Output the [x, y] coordinate of the center of the cell containing the given text.  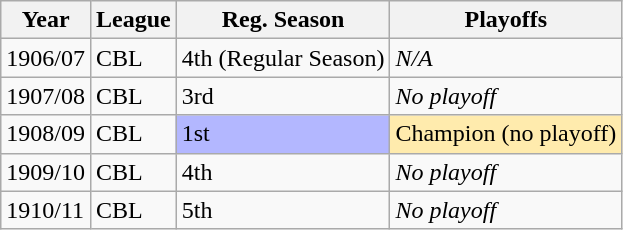
5th [283, 210]
3rd [283, 96]
1906/07 [46, 58]
1907/08 [46, 96]
Year [46, 20]
1910/11 [46, 210]
League [133, 20]
1908/09 [46, 134]
1st [283, 134]
1909/10 [46, 172]
Champion (no playoff) [506, 134]
4th (Regular Season) [283, 58]
Reg. Season [283, 20]
4th [283, 172]
N/A [506, 58]
Playoffs [506, 20]
